For the text-containing cell, return its midpoint in (x, y) coordinate format. 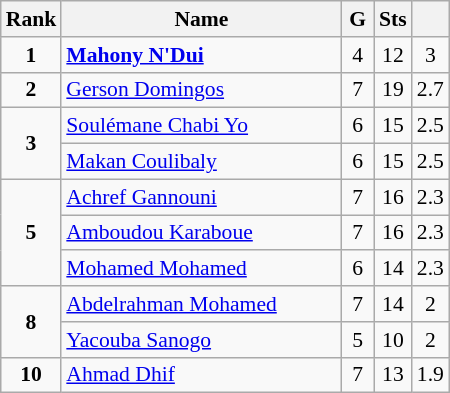
Makan Coulibaly (201, 162)
Amboudou Karaboue (201, 233)
12 (393, 55)
Name (201, 19)
4 (358, 55)
Abdelrahman Mohamed (201, 304)
Achref Gannouni (201, 197)
19 (393, 90)
13 (393, 375)
1 (32, 55)
Gerson Domingos (201, 90)
Rank (32, 19)
Mohamed Mohamed (201, 269)
Soulémane Chabi Yo (201, 126)
Sts (393, 19)
1.9 (430, 375)
Ahmad Dhif (201, 375)
8 (32, 322)
G (358, 19)
2.7 (430, 90)
Mahony N'Dui (201, 55)
Yacouba Sanogo (201, 340)
